Determine the (X, Y) coordinate at the center of the cell enclosing the given text.  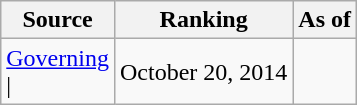
As of (325, 20)
October 20, 2014 (203, 72)
Source (58, 20)
Ranking (203, 20)
Governing| (58, 72)
